From the cell containing the given text, extract its center point as [X, Y] coordinate. 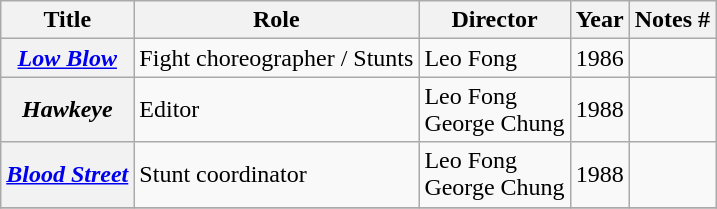
Editor [276, 110]
Leo Fong [494, 58]
Fight choreographer / Stunts [276, 58]
Director [494, 20]
Blood Street [68, 174]
Title [68, 20]
Stunt coordinator [276, 174]
Notes # [672, 20]
Low Blow [68, 58]
1986 [600, 58]
Role [276, 20]
Year [600, 20]
Hawkeye [68, 110]
